From the cell containing the given text, extract its center point as (x, y) coordinate. 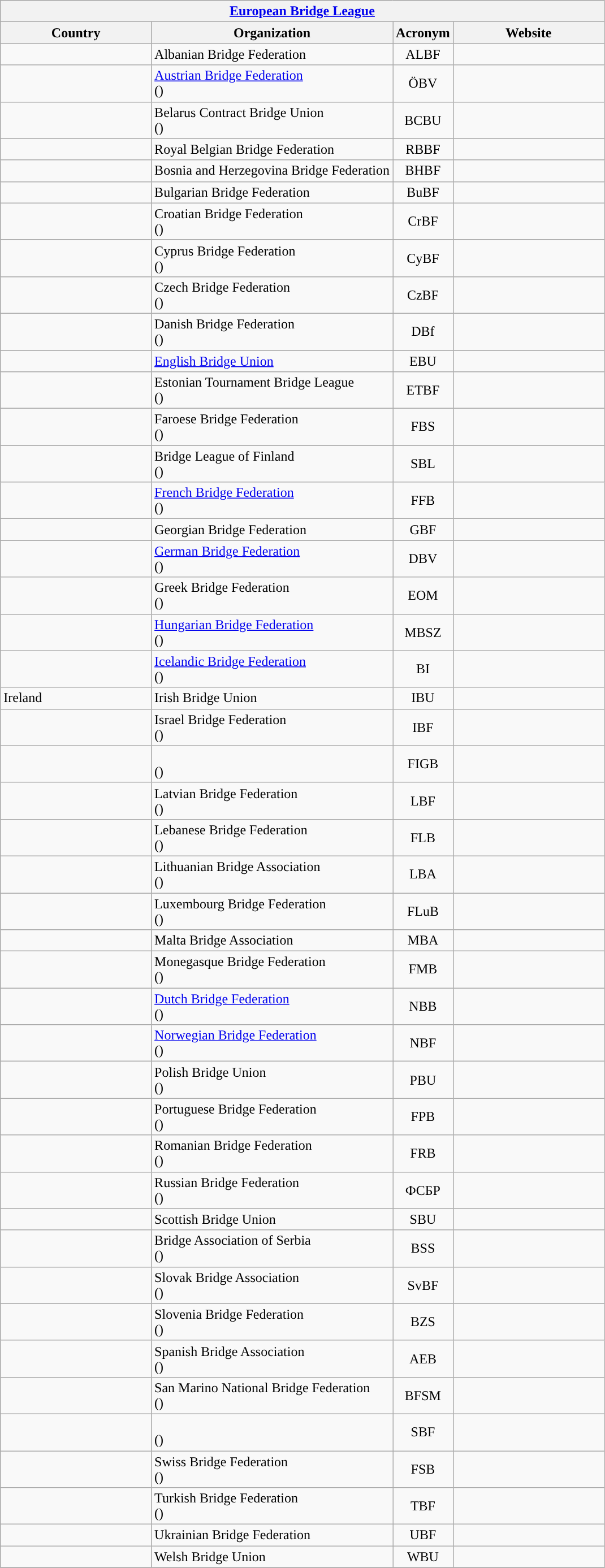
FIGB (423, 764)
Romanian Bridge Federation() (273, 1153)
English Bridge Union (273, 361)
Estonian Tournament Bridge League() (273, 390)
Bridge League of Finland() (273, 464)
Slovak Bridge Association() (273, 1285)
Slovenia Bridge Federation() (273, 1322)
Georgian Bridge Federation (273, 530)
UBF (423, 1535)
WBU (423, 1557)
Lithuanian Bridge Association() (273, 874)
SBF (423, 1432)
Bridge Association of Serbia() (273, 1248)
Monegasque Bridge Federation() (273, 970)
Polish Bridge Union() (273, 1080)
Cyprus Bridge Federation() (273, 258)
IBF (423, 727)
Lebanese Bridge Federation() (273, 838)
Danish Bridge Federation() (273, 331)
Norwegian Bridge Federation() (273, 1043)
Scottish Bridge Union (273, 1219)
AEB (423, 1359)
SvBF (423, 1285)
Dutch Bridge Federation() (273, 1006)
Faroese Bridge Federation() (273, 427)
BCBU (423, 120)
Icelandic Bridge Federation() (273, 669)
BSS (423, 1248)
TBF (423, 1506)
CyBF (423, 258)
Welsh Bridge Union (273, 1557)
BI (423, 669)
FLuB (423, 911)
BFSM (423, 1395)
Greek Bridge Federation() (273, 596)
Ireland (76, 698)
FRB (423, 1153)
Bosnia and Herzegovina Bridge Federation (273, 171)
Luxembourg Bridge Federation() (273, 911)
Swiss Bridge Federation() (273, 1469)
ETBF (423, 390)
RBBF (423, 149)
Malta Bridge Association (273, 941)
Country (76, 33)
Latvian Bridge Federation() (273, 800)
Royal Belgian Bridge Federation (273, 149)
Hungarian Bridge Federation() (273, 632)
SBU (423, 1219)
FSB (423, 1469)
FBS (423, 427)
ΕΟΜ (423, 596)
Austrian Bridge Federation() (273, 84)
Acronym (423, 33)
Israel Bridge Federation() (273, 727)
BZS (423, 1322)
DBf (423, 331)
CzBF (423, 295)
Spanish Bridge Association() (273, 1359)
IBU (423, 698)
CrBF (423, 222)
Website (528, 33)
Croatian Bridge Federation() (273, 222)
Organization (273, 33)
German Bridge Federation() (273, 558)
BuBF (423, 192)
ALBF (423, 54)
Czech Bridge Federation() (273, 295)
PBU (423, 1080)
NBB (423, 1006)
NBF (423, 1043)
Russian Bridge Federation() (273, 1190)
FFB (423, 501)
European Bridge League (302, 11)
LBA (423, 874)
Belarus Contract Bridge Union() (273, 120)
Irish Bridge Union (273, 698)
MBSZ (423, 632)
LBF (423, 800)
MBA (423, 941)
GBF (423, 530)
FLB (423, 838)
ÖBV (423, 84)
Albanian Bridge Federation (273, 54)
SBL (423, 464)
San Marino National Bridge Federation() (273, 1395)
Turkish Bridge Federation() (273, 1506)
French Bridge Federation() (273, 501)
DBV (423, 558)
EBU (423, 361)
FMB (423, 970)
Ukrainian Bridge Federation (273, 1535)
Portuguese Bridge Federation() (273, 1117)
ФСБР (423, 1190)
Bulgarian Bridge Federation (273, 192)
FPB (423, 1117)
BHBF (423, 171)
